Determine the (X, Y) coordinate at the center of the cell enclosing the given text.  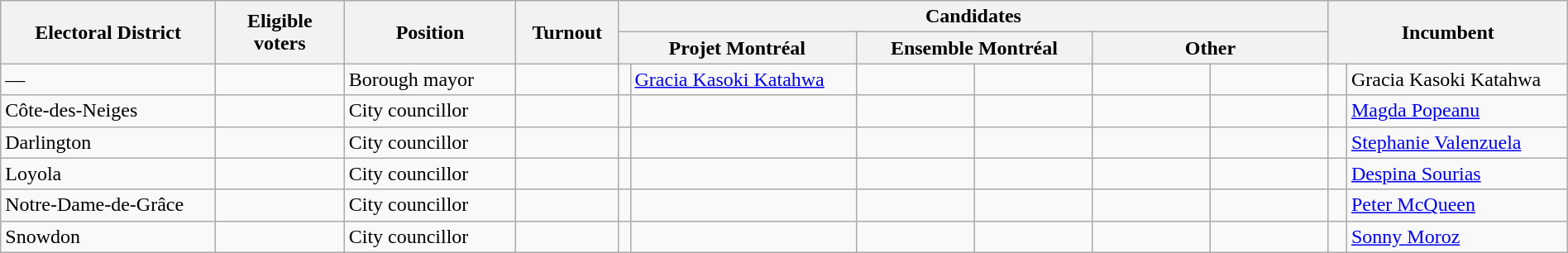
Borough mayor (430, 79)
Electoral District (108, 32)
Côte-des-Neiges (108, 111)
Magda Popeanu (1457, 111)
Snowdon (108, 236)
Loyola (108, 174)
Despina Sourias (1457, 174)
— (108, 79)
Darlington (108, 142)
Sonny Moroz (1457, 236)
Position (430, 32)
Other (1211, 48)
Stephanie Valenzuela (1457, 142)
Projet Montréal (738, 48)
Peter McQueen (1457, 205)
Incumbent (1447, 32)
Candidates (974, 17)
Notre-Dame-de-Grâce (108, 205)
Turnout (567, 32)
Ensemble Montréal (974, 48)
Eligible voters (280, 32)
